Output the (X, Y) coordinate of the center of the cell containing the given text.  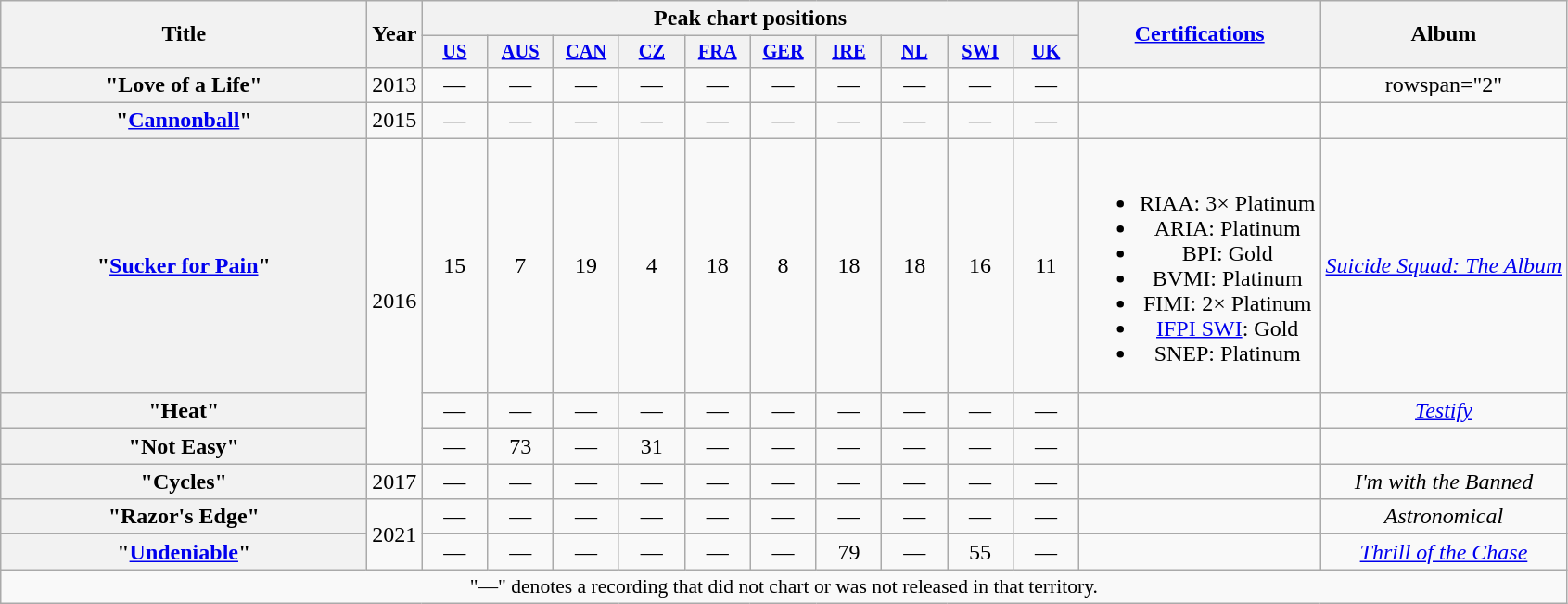
Year (395, 34)
11 (1046, 265)
"Cycles" (184, 482)
"Undeniable" (184, 552)
CZ (651, 52)
4 (651, 265)
Thrill of the Chase (1444, 552)
Suicide Squad: The Album (1444, 265)
"Sucker for Pain" (184, 265)
CAN (586, 52)
2017 (395, 482)
73 (521, 446)
Testify (1444, 411)
"Not Easy" (184, 446)
US (454, 52)
2016 (395, 301)
"—" denotes a recording that did not chart or was not released in that territory. (784, 586)
"Love of a Life" (184, 84)
GER (783, 52)
"Cannonball" (184, 121)
NL (914, 52)
IRE (849, 52)
UK (1046, 52)
8 (783, 265)
2013 (395, 84)
31 (651, 446)
I'm with the Banned (1444, 482)
16 (981, 265)
19 (586, 265)
2015 (395, 121)
15 (454, 265)
RIAA: 3× PlatinumARIA: PlatinumBPI: GoldBVMI: PlatinumFIMI: 2× PlatinumIFPI SWI: GoldSNEP: Platinum (1200, 265)
Astronomical (1444, 517)
"Heat" (184, 411)
2021 (395, 534)
"Razor's Edge" (184, 517)
Peak chart positions (751, 19)
Certifications (1200, 34)
AUS (521, 52)
79 (849, 552)
55 (981, 552)
Album (1444, 34)
Title (184, 34)
SWI (981, 52)
rowspan="2" (1444, 84)
7 (521, 265)
FRA (718, 52)
